Identify which cell holds the provided text, then report its (X, Y) central coordinate. 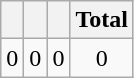
Total (102, 20)
